Return the [X, Y] coordinate for the center point of the cell that contains the specified text.  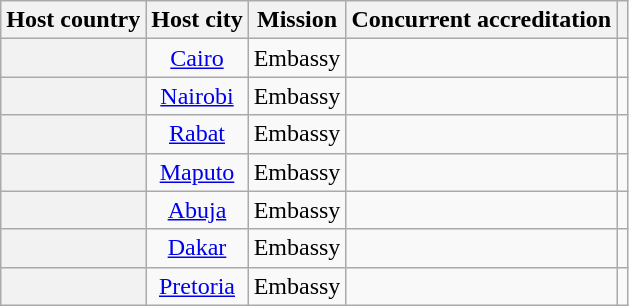
Cairo [197, 58]
Concurrent accreditation [482, 20]
Maputo [197, 172]
Host country [74, 20]
Nairobi [197, 96]
Rabat [197, 134]
Dakar [197, 248]
Mission [297, 20]
Pretoria [197, 286]
Host city [197, 20]
Abuja [197, 210]
